Capture the cell that displays the provided text and extract its [x, y] central coordinate. 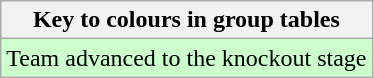
Key to colours in group tables [186, 20]
Team advanced to the knockout stage [186, 58]
